For the text-containing cell, return its midpoint in [x, y] coordinate format. 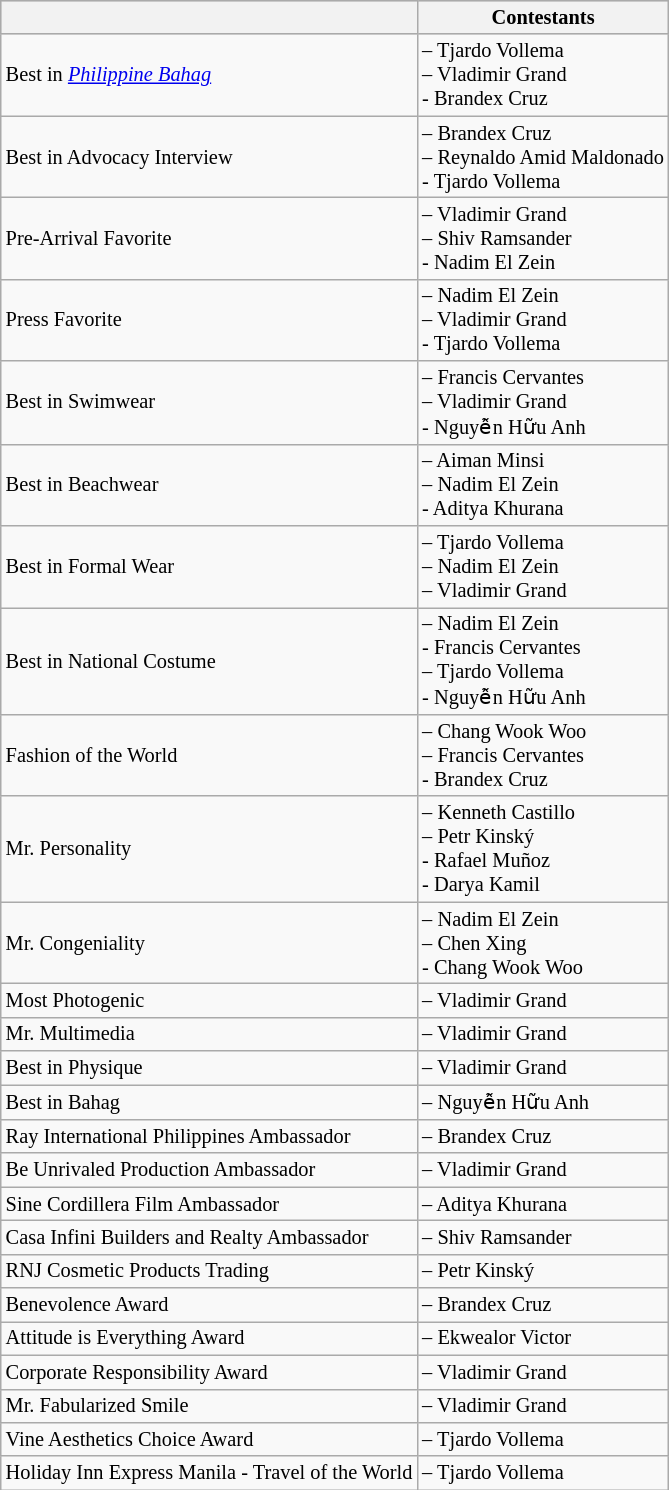
Sine Cordillera Film Ambassador [210, 1204]
Mr. Personality [210, 849]
Best in Philippine Bahag [210, 75]
– Nadim El Zein – Chen Xing - Chang Wook Woo [543, 943]
Best in Bahag [210, 1102]
– Aditya Khurana [543, 1204]
– Petr Kinský [543, 1271]
RNJ Cosmetic Products Trading [210, 1271]
– Tjardo Vollema – Nadim El Zein – Vladimir Grand [543, 566]
Casa Infini Builders and Realty Ambassador [210, 1237]
Fashion of the World [210, 755]
– Vladimir Grand – Shiv Ramsander - Nadim El Zein [543, 238]
– Nadim El Zein – Vladimir Grand - Tjardo Vollema [543, 320]
Most Photogenic [210, 1000]
– Chang Wook Woo – Francis Cervantes - Brandex Cruz [543, 755]
– Kenneth Castillo – Petr Kinský - Rafael Muñoz - Darya Kamil [543, 849]
Benevolence Award [210, 1305]
Attitude is Everything Award [210, 1338]
Best in Advocacy Interview [210, 157]
Press Favorite [210, 320]
– Tjardo Vollema – Vladimir Grand - Brandex Cruz [543, 75]
Holiday Inn Express Manila - Travel of the World [210, 1473]
Best in Swimwear [210, 402]
Best in Physique [210, 1068]
– Nguyễn Hữu Anh [543, 1102]
Best in National Costume [210, 660]
Vine Aesthetics Choice Award [210, 1439]
Best in Formal Wear [210, 566]
– Nadim El Zein - Francis Cervantes – Tjardo Vollema - Nguyễn Hữu Anh [543, 660]
Corporate Responsibility Award [210, 1372]
Pre-Arrival Favorite [210, 238]
Contestants [543, 17]
Mr. Fabularized Smile [210, 1406]
– Aiman Minsi – Nadim El Zein - Aditya Khurana [543, 485]
Mr. Congeniality [210, 943]
– Shiv Ramsander [543, 1237]
– Ekwealor Victor [543, 1338]
Be Unrivaled Production Ambassador [210, 1170]
– Brandex Cruz – Reynaldo Amid Maldonado - Tjardo Vollema [543, 157]
Mr. Multimedia [210, 1034]
– Francis Cervantes – Vladimir Grand - Nguyễn Hữu Anh [543, 402]
Ray International Philippines Ambassador [210, 1136]
Best in Beachwear [210, 485]
